For the text-containing cell, return its midpoint in [x, y] coordinate format. 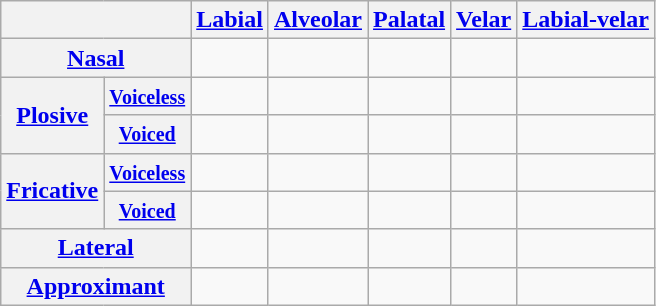
Velar [484, 20]
Nasal [96, 58]
Fricative [52, 191]
Labial-velar [586, 20]
Alveolar [318, 20]
Plosive [52, 115]
Lateral [96, 248]
Palatal [410, 20]
Approximant [96, 286]
Labial [230, 20]
